From the cell containing the given text, extract its center point as (x, y) coordinate. 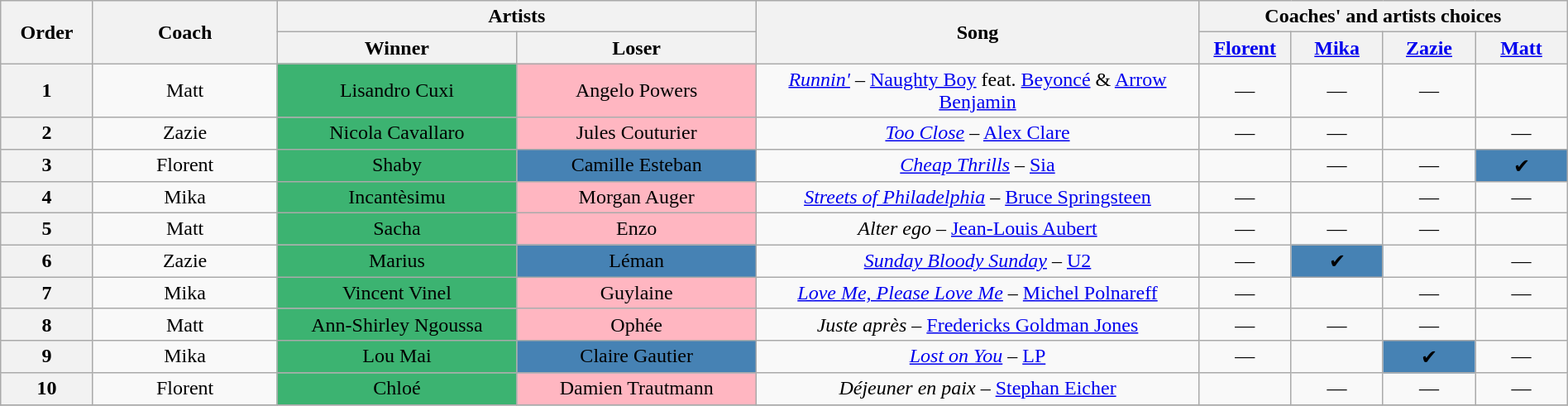
Angelo Powers (637, 91)
Guylaine (637, 293)
Juste après – Fredericks Goldman Jones (978, 324)
Ophée (637, 324)
Runnin' – Naughty Boy feat. Beyoncé & Arrow Benjamin (978, 91)
Love Me, Please Love Me – Michel Polnareff (978, 293)
Léman (637, 261)
10 (46, 389)
Déjeuner en paix – Stephan Eicher (978, 389)
Lou Mai (397, 356)
Song (978, 32)
Coach (185, 32)
Jules Couturier (637, 133)
Marius (397, 261)
1 (46, 91)
9 (46, 356)
2 (46, 133)
Damien Trautmann (637, 389)
Shaby (397, 165)
3 (46, 165)
Sacha (397, 229)
Coaches' and artists choices (1383, 17)
7 (46, 293)
Ann-Shirley Ngoussa (397, 324)
Nicola Cavallaro (397, 133)
5 (46, 229)
Lisandro Cuxi (397, 91)
Vincent Vinel (397, 293)
8 (46, 324)
Claire Gautier (637, 356)
Chloé (397, 389)
Too Close – Alex Clare (978, 133)
Incantèsimu (397, 198)
6 (46, 261)
Loser (637, 48)
Streets of Philadelphia – Bruce Springsteen (978, 198)
Cheap Thrills – Sia (978, 165)
Camille Esteban (637, 165)
Order (46, 32)
Enzo (637, 229)
4 (46, 198)
Winner (397, 48)
Alter ego – Jean-Louis Aubert (978, 229)
Lost on You – LP (978, 356)
Morgan Auger (637, 198)
Artists (517, 17)
Sunday Bloody Sunday – U2 (978, 261)
